Extract the (X, Y) coordinate from the center of the cell holding the provided text.  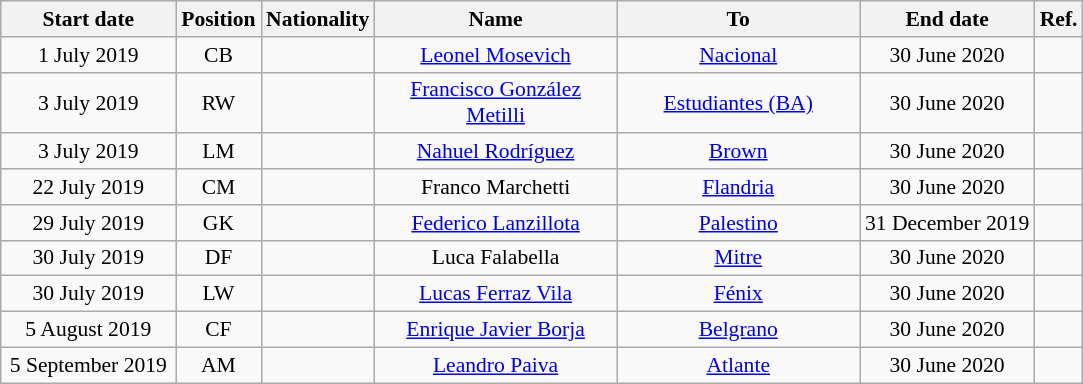
RW (218, 102)
Position (218, 19)
Estudiantes (BA) (738, 102)
Federico Lanzillota (496, 223)
CB (218, 55)
Brown (738, 152)
End date (948, 19)
Nahuel Rodríguez (496, 152)
Luca Falabella (496, 258)
GK (218, 223)
Franco Marchetti (496, 187)
AM (218, 365)
To (738, 19)
Enrique Javier Borja (496, 330)
Belgrano (738, 330)
5 August 2019 (88, 330)
Leonel Mosevich (496, 55)
1 July 2019 (88, 55)
Lucas Ferraz Vila (496, 294)
Nacional (738, 55)
Francisco González Metilli (496, 102)
29 July 2019 (88, 223)
Fénix (738, 294)
CM (218, 187)
Start date (88, 19)
22 July 2019 (88, 187)
Palestino (738, 223)
DF (218, 258)
LM (218, 152)
Flandria (738, 187)
Ref. (1059, 19)
Mitre (738, 258)
Leandro Paiva (496, 365)
CF (218, 330)
LW (218, 294)
31 December 2019 (948, 223)
Nationality (318, 19)
Atlante (738, 365)
Name (496, 19)
5 September 2019 (88, 365)
